Locate the cell with the specified text and output its (X, Y) center coordinate. 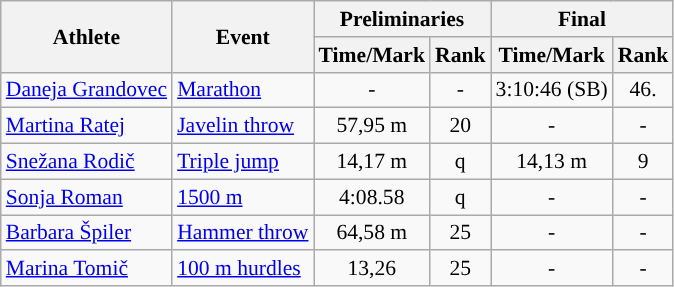
4:08.58 (372, 197)
14,13 m (552, 162)
9 (644, 162)
20 (460, 126)
Preliminaries (402, 19)
Marina Tomič (86, 269)
Triple jump (242, 162)
64,58 m (372, 233)
100 m hurdles (242, 269)
Daneja Grandovec (86, 90)
57,95 m (372, 126)
Marathon (242, 90)
3:10:46 (SB) (552, 90)
Athlete (86, 36)
Event (242, 36)
Martina Ratej (86, 126)
Javelin throw (242, 126)
1500 m (242, 197)
46. (644, 90)
Hammer throw (242, 233)
Snežana Rodič (86, 162)
Final (582, 19)
13,26 (372, 269)
Sonja Roman (86, 197)
14,17 m (372, 162)
Barbara Špiler (86, 233)
